Find where the given text appears and provide that cell's center as (x, y) coordinate. 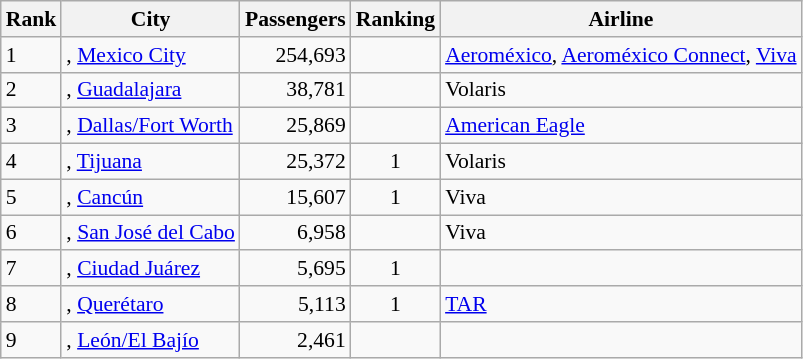
38,781 (296, 90)
5 (32, 197)
Ranking (396, 19)
25,869 (296, 126)
2 (32, 90)
, Ciudad Juárez (150, 269)
City (150, 19)
, Cancún (150, 197)
15,607 (296, 197)
5,695 (296, 269)
6 (32, 233)
, León/El Bajío (150, 340)
5,113 (296, 304)
8 (32, 304)
254,693 (296, 55)
2,461 (296, 340)
, Guadalajara (150, 90)
, Tijuana (150, 162)
, San José del Cabo (150, 233)
, Mexico City (150, 55)
4 (32, 162)
, Dallas/Fort Worth (150, 126)
Rank (32, 19)
9 (32, 340)
Passengers (296, 19)
, Querétaro (150, 304)
6,958 (296, 233)
3 (32, 126)
Aeroméxico, Aeroméxico Connect, Viva (621, 55)
25,372 (296, 162)
7 (32, 269)
Airline (621, 19)
TAR (621, 304)
American Eagle (621, 126)
